From the cell containing the given text, extract its center point as [x, y] coordinate. 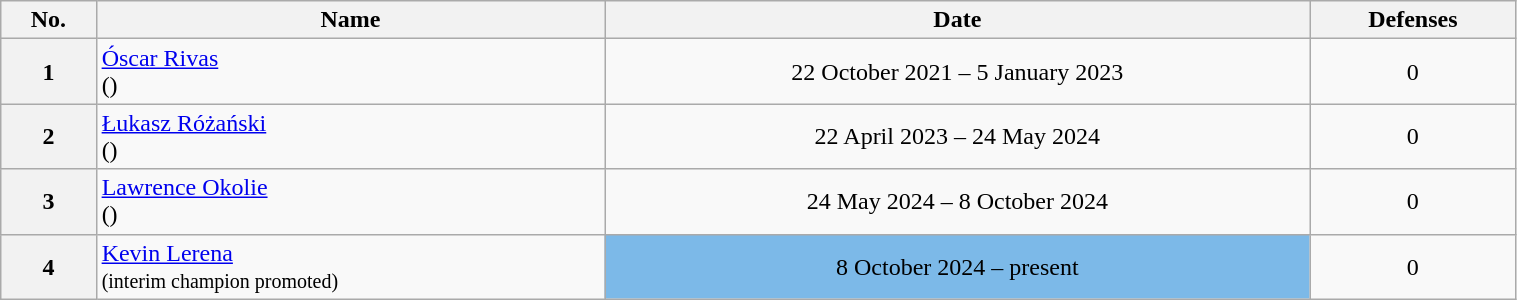
4 [48, 266]
2 [48, 136]
Óscar Rivas() [350, 72]
1 [48, 72]
Name [350, 20]
22 April 2023 – 24 May 2024 [958, 136]
3 [48, 202]
Lawrence Okolie() [350, 202]
Defenses [1413, 20]
8 October 2024 – present [958, 266]
No. [48, 20]
24 May 2024 – 8 October 2024 [958, 202]
22 October 2021 – 5 January 2023 [958, 72]
Kevin Lerena(interim champion promoted) [350, 266]
Łukasz Różański() [350, 136]
Date [958, 20]
